Determine the [X, Y] coordinate at the center of the cell enclosing the given text.  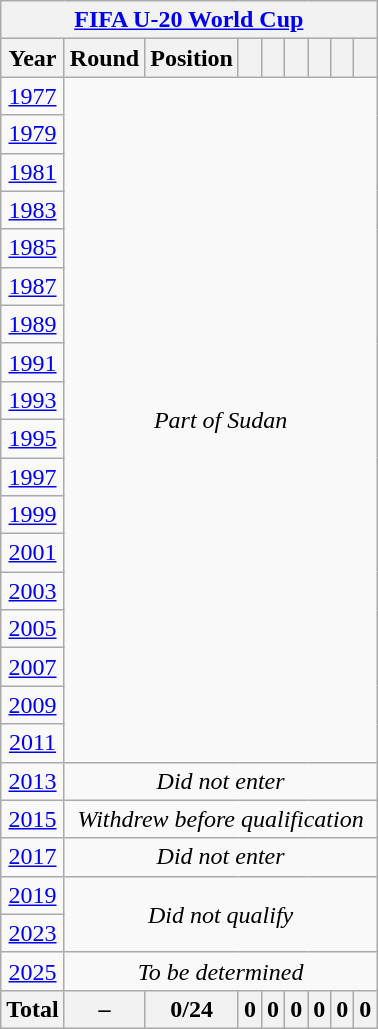
Part of Sudan [220, 420]
2011 [33, 743]
Position [192, 58]
Withdrew before qualification [220, 819]
1987 [33, 286]
2023 [33, 933]
To be determined [220, 971]
2007 [33, 667]
2025 [33, 971]
2017 [33, 857]
FIFA U-20 World Cup [189, 20]
Round [104, 58]
Total [33, 1009]
2019 [33, 895]
0/24 [192, 1009]
1985 [33, 248]
1997 [33, 477]
1981 [33, 172]
2005 [33, 629]
2009 [33, 705]
Did not qualify [220, 914]
1999 [33, 515]
2013 [33, 781]
Year [33, 58]
1977 [33, 96]
2001 [33, 553]
1979 [33, 134]
2003 [33, 591]
1991 [33, 362]
– [104, 1009]
1989 [33, 324]
2015 [33, 819]
1993 [33, 400]
1995 [33, 438]
1983 [33, 210]
